Return (x, y) of the center of cell containing provided text 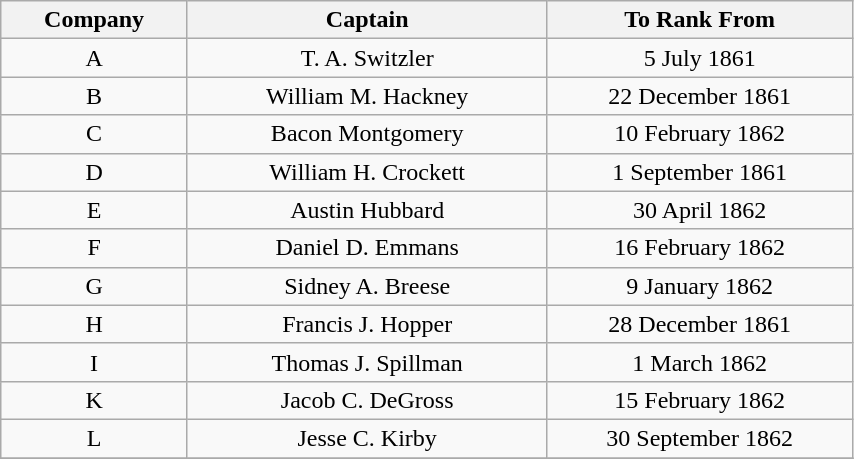
28 December 1861 (700, 324)
5 July 1861 (700, 58)
B (94, 96)
K (94, 400)
E (94, 210)
1 September 1861 (700, 172)
A (94, 58)
Francis J. Hopper (366, 324)
10 February 1862 (700, 134)
Daniel D. Emmans (366, 248)
Thomas J. Spillman (366, 362)
G (94, 286)
I (94, 362)
22 December 1861 (700, 96)
William H. Crockett (366, 172)
Bacon Montgomery (366, 134)
To Rank From (700, 20)
Sidney A. Breese (366, 286)
16 February 1862 (700, 248)
9 January 1862 (700, 286)
Captain (366, 20)
1 March 1862 (700, 362)
Company (94, 20)
F (94, 248)
30 April 1862 (700, 210)
H (94, 324)
D (94, 172)
30 September 1862 (700, 438)
Jesse C. Kirby (366, 438)
Jacob C. DeGross (366, 400)
C (94, 134)
15 February 1862 (700, 400)
L (94, 438)
Austin Hubbard (366, 210)
T. A. Switzler (366, 58)
William M. Hackney (366, 96)
